Determine the [X, Y] coordinate at the center of the cell enclosing the given text.  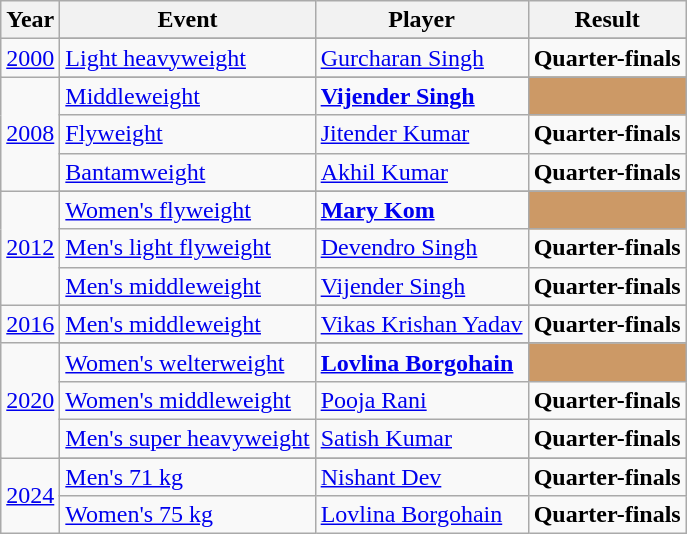
Women's welterweight [188, 362]
Women's 75 kg [188, 515]
2012 [30, 248]
Gurcharan Singh [422, 58]
2016 [30, 324]
Satish Kumar [422, 438]
Middleweight [188, 96]
Pooja Rani [422, 400]
2008 [30, 134]
Women's flyweight [188, 210]
2020 [30, 400]
Women's middleweight [188, 400]
Devendro Singh [422, 248]
Flyweight [188, 134]
Men's 71 kg [188, 477]
Nishant Dev [422, 477]
Mary Kom [422, 210]
2024 [30, 496]
Light heavyweight [188, 58]
Result [607, 20]
Player [422, 20]
Vikas Krishan Yadav [422, 324]
Bantamweight [188, 172]
Men's light flyweight [188, 248]
2000 [30, 58]
Men's super heavyweight [188, 438]
Year [30, 20]
Akhil Kumar [422, 172]
Event [188, 20]
Jitender Kumar [422, 134]
